Capture the cell that displays the provided text and extract its (X, Y) central coordinate. 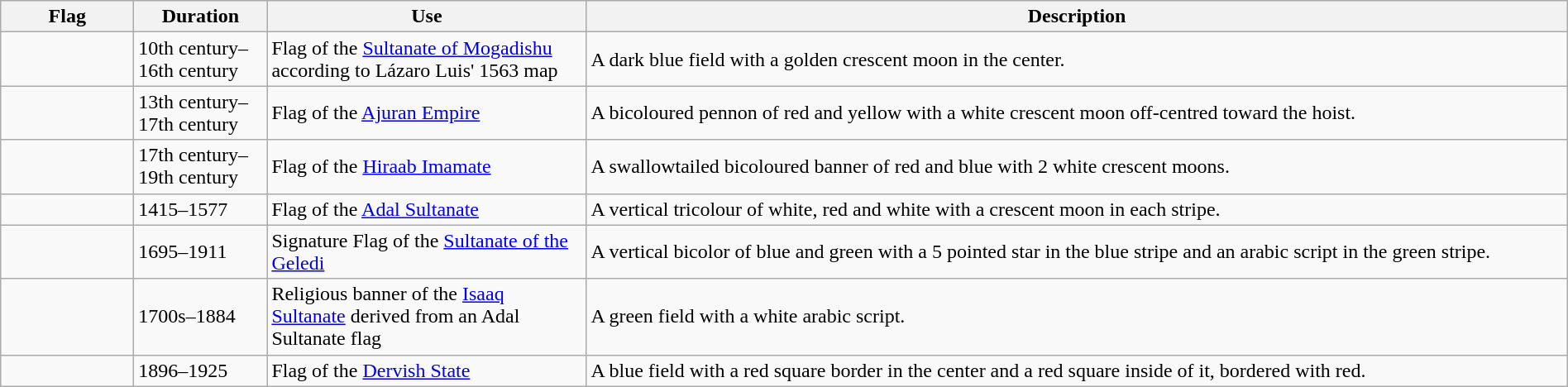
A vertical bicolor of blue and green with a 5 pointed star in the blue stripe and an arabic script in the green stripe. (1077, 251)
1415–1577 (200, 209)
Flag of the Sultanate of Mogadishu according to Lázaro Luis' 1563 map (427, 60)
1700s–1884 (200, 317)
A bicoloured pennon of red and yellow with a white crescent moon off-centred toward the hoist. (1077, 112)
Flag of the Dervish State (427, 370)
13th century–17th century (200, 112)
1896–1925 (200, 370)
A vertical tricolour of white, red and white with a crescent moon in each stripe. (1077, 209)
A blue field with a red square border in the center and a red square inside of it, bordered with red. (1077, 370)
Flag (68, 17)
Flag of the Hiraab Imamate (427, 167)
17th century–19th century (200, 167)
10th century–16th century (200, 60)
Flag of the Adal Sultanate (427, 209)
Signature Flag of the Sultanate of the Geledi (427, 251)
1695–1911 (200, 251)
A green field with a white arabic script. (1077, 317)
A dark blue field with a golden crescent moon in the center. (1077, 60)
Description (1077, 17)
Religious banner of the Isaaq Sultanate derived from an Adal Sultanate flag (427, 317)
Use (427, 17)
Duration (200, 17)
Flag of the Ajuran Empire (427, 112)
A swallowtailed bicoloured banner of red and blue with 2 white crescent moons. (1077, 167)
